Find where the given text appears and provide that cell's center as (X, Y) coordinate. 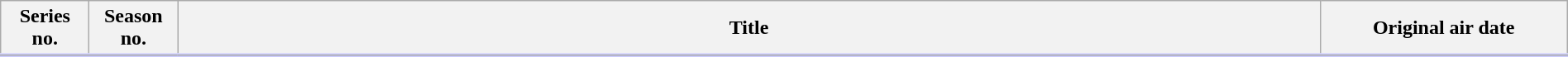
Title (749, 28)
Season no. (134, 28)
Original air date (1444, 28)
Series no. (45, 28)
